From the cell containing the given text, extract its center point as (X, Y) coordinate. 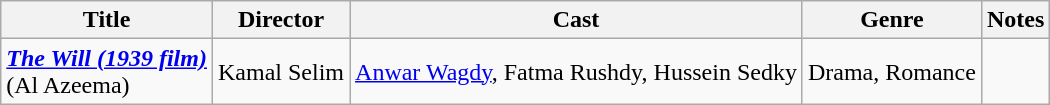
Kamal Selim (280, 72)
Drama, Romance (892, 72)
Notes (1015, 20)
Anwar Wagdy, Fatma Rushdy, Hussein Sedky (576, 72)
The Will (1939 film) (Al Azeema) (107, 72)
Director (280, 20)
Title (107, 20)
Cast (576, 20)
Genre (892, 20)
